Identify which cell holds the provided text, then report its (x, y) central coordinate. 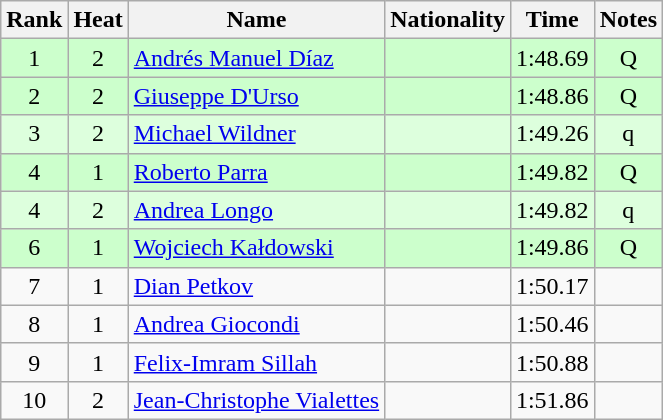
Name (256, 20)
9 (34, 362)
10 (34, 400)
1:49.26 (552, 134)
Notes (628, 20)
1:50.46 (552, 324)
1:50.17 (552, 286)
6 (34, 248)
Wojciech Kałdowski (256, 248)
7 (34, 286)
3 (34, 134)
Jean-Christophe Vialettes (256, 400)
Time (552, 20)
Heat (98, 20)
Roberto Parra (256, 172)
1:51.86 (552, 400)
Andrea Longo (256, 210)
Andrés Manuel Díaz (256, 58)
8 (34, 324)
1:48.69 (552, 58)
Nationality (448, 20)
Rank (34, 20)
1:48.86 (552, 96)
1:49.86 (552, 248)
Dian Petkov (256, 286)
Giuseppe D'Urso (256, 96)
Michael Wildner (256, 134)
Felix-Imram Sillah (256, 362)
1:50.88 (552, 362)
Andrea Giocondi (256, 324)
